Find where the given text appears and provide that cell's center as [X, Y] coordinate. 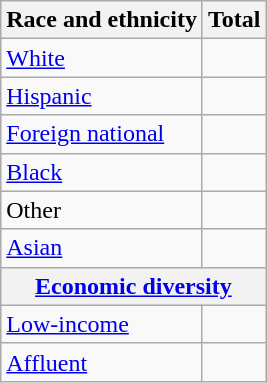
Hispanic [102, 96]
Other [102, 210]
Economic diversity [134, 286]
Asian [102, 248]
White [102, 58]
Low-income [102, 324]
Total [234, 20]
Foreign national [102, 134]
Affluent [102, 362]
Black [102, 172]
Race and ethnicity [102, 20]
